From the cell containing the given text, extract its center point as [X, Y] coordinate. 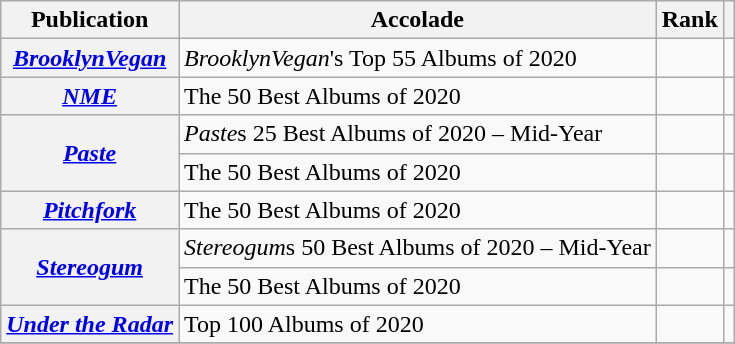
BrooklynVegan's Top 55 Albums of 2020 [417, 58]
Top 100 Albums of 2020 [417, 324]
Publication [90, 20]
Under the Radar [90, 324]
Accolade [417, 20]
Pastes 25 Best Albums of 2020 – Mid-Year [417, 134]
Rank [690, 20]
Paste [90, 153]
Stereogums 50 Best Albums of 2020 – Mid-Year [417, 248]
Stereogum [90, 267]
Pitchfork [90, 210]
BrooklynVegan [90, 58]
NME [90, 96]
